Output the (x, y) coordinate of the center of the cell containing the given text.  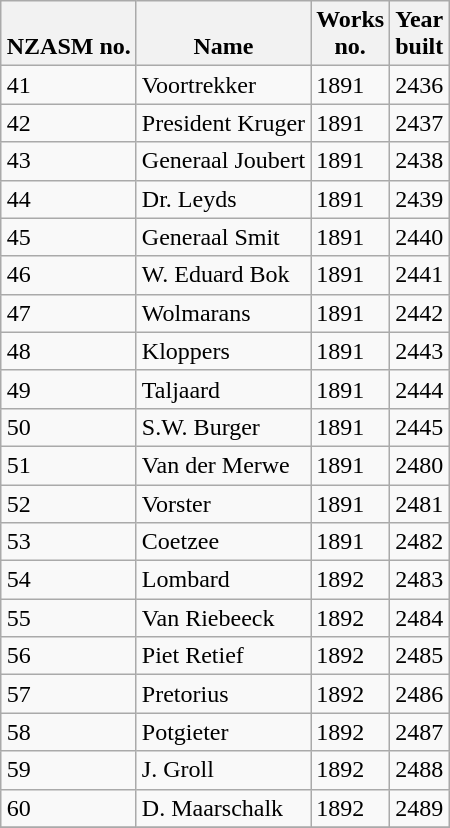
2443 (420, 351)
2444 (420, 389)
Piet Retief (223, 656)
Lombard (223, 580)
41 (68, 85)
Coetzee (223, 542)
Generaal Joubert (223, 161)
2438 (420, 161)
Pretorius (223, 694)
S.W. Burger (223, 427)
NZASM no. (68, 34)
J. Groll (223, 770)
46 (68, 275)
Van der Merwe (223, 465)
51 (68, 465)
Name (223, 34)
56 (68, 656)
2483 (420, 580)
2442 (420, 313)
2481 (420, 503)
President Kruger (223, 123)
Yearbuilt (420, 34)
45 (68, 237)
2489 (420, 808)
2487 (420, 732)
2441 (420, 275)
52 (68, 503)
Vorster (223, 503)
42 (68, 123)
58 (68, 732)
44 (68, 199)
Kloppers (223, 351)
49 (68, 389)
60 (68, 808)
47 (68, 313)
54 (68, 580)
2486 (420, 694)
2439 (420, 199)
2482 (420, 542)
W. Eduard Bok (223, 275)
2436 (420, 85)
53 (68, 542)
2480 (420, 465)
2488 (420, 770)
D. Maarschalk (223, 808)
57 (68, 694)
2445 (420, 427)
Voortrekker (223, 85)
Worksno. (350, 34)
Dr. Leyds (223, 199)
55 (68, 618)
Generaal Smit (223, 237)
Potgieter (223, 732)
Taljaard (223, 389)
43 (68, 161)
Wolmarans (223, 313)
2485 (420, 656)
2440 (420, 237)
Van Riebeeck (223, 618)
50 (68, 427)
59 (68, 770)
2484 (420, 618)
2437 (420, 123)
48 (68, 351)
